Return the (X, Y) coordinate for the center point of the cell that contains the specified text.  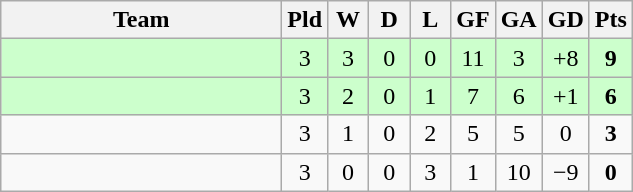
9 (610, 58)
W (348, 20)
−9 (566, 172)
11 (473, 58)
L (430, 20)
GD (566, 20)
7 (473, 96)
Team (142, 20)
10 (518, 172)
+1 (566, 96)
Pts (610, 20)
D (390, 20)
+8 (566, 58)
GF (473, 20)
Pld (305, 20)
GA (518, 20)
